Return [x, y] of the center of cell containing provided text 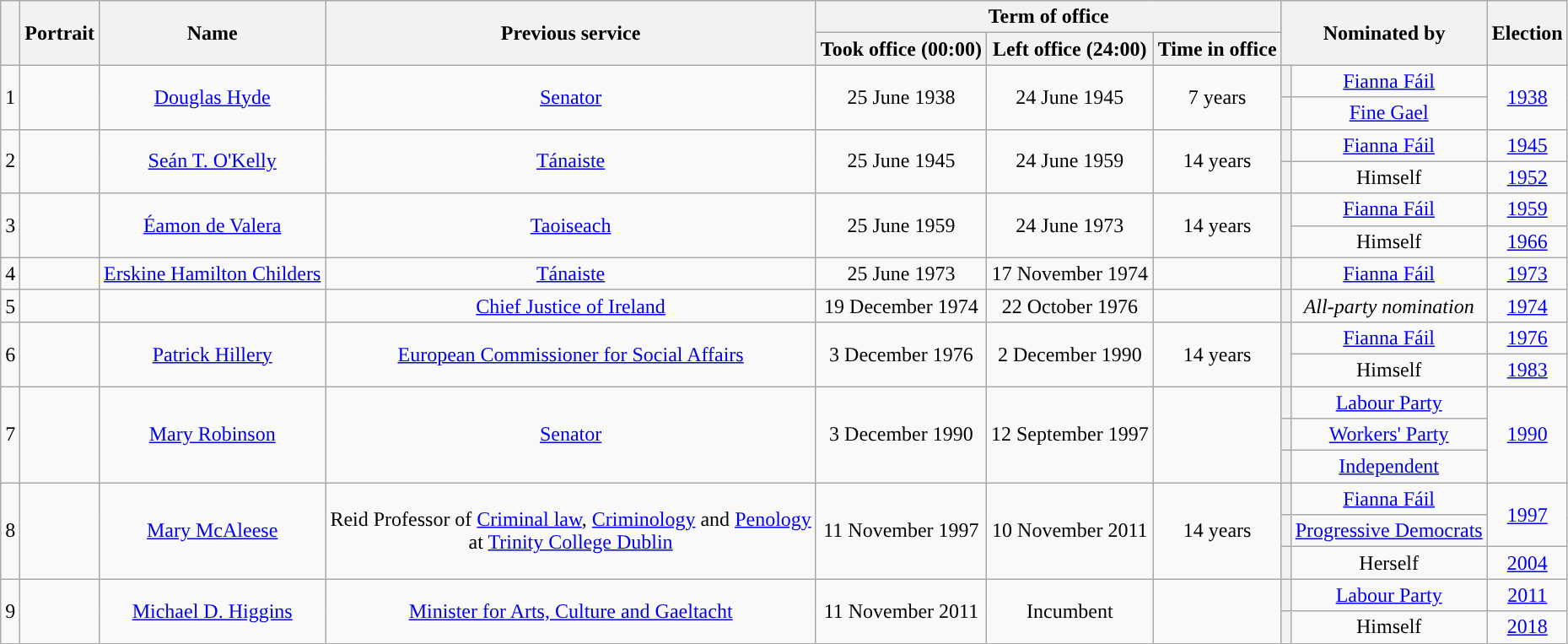
Independent [1388, 467]
Nominated by [1384, 33]
1 [10, 97]
1990 [1527, 435]
Erskine Hamilton Childers [212, 273]
Douglas Hyde [212, 97]
European Commissioner for Social Affairs [570, 354]
Term of office [1048, 17]
9 [10, 611]
1959 [1527, 209]
Herself [1388, 563]
7 years [1217, 97]
24 June 1973 [1070, 225]
Éamon de Valera [212, 225]
3 [10, 225]
3 December 1976 [901, 354]
Michael D. Higgins [212, 611]
25 June 1973 [901, 273]
1966 [1527, 241]
25 June 1945 [901, 161]
12 September 1997 [1070, 435]
Minister for Arts, Culture and Gaeltacht [570, 611]
19 December 1974 [901, 306]
17 November 1974 [1070, 273]
11 November 1997 [901, 531]
2 [10, 161]
1945 [1527, 145]
22 October 1976 [1070, 306]
Mary Robinson [212, 435]
25 June 1938 [901, 97]
11 November 2011 [901, 611]
1973 [1527, 273]
1938 [1527, 97]
Name [212, 33]
25 June 1959 [901, 225]
2011 [1527, 595]
All-party nomination [1388, 306]
Workers' Party [1388, 435]
Chief Justice of Ireland [570, 306]
Mary McAleese [212, 531]
Previous service [570, 33]
Left office (24:00) [1070, 49]
1952 [1527, 177]
2 December 1990 [1070, 354]
24 June 1945 [1070, 97]
Took office (00:00) [901, 49]
Election [1527, 33]
7 [10, 435]
Fine Gael [1388, 113]
Seán T. O'Kelly [212, 161]
Reid Professor of Criminal law, Criminology and Penologyat Trinity College Dublin [570, 531]
Portrait [60, 33]
6 [10, 354]
2004 [1527, 563]
Patrick Hillery [212, 354]
Taoiseach [570, 225]
5 [10, 306]
1983 [1527, 370]
8 [10, 531]
4 [10, 273]
3 December 1990 [901, 435]
24 June 1959 [1070, 161]
Progressive Democrats [1388, 531]
1974 [1527, 306]
1997 [1527, 515]
1976 [1527, 338]
Time in office [1217, 49]
2018 [1527, 627]
10 November 2011 [1070, 531]
Incumbent [1070, 611]
